Identify which cell holds the provided text, then report its [x, y] central coordinate. 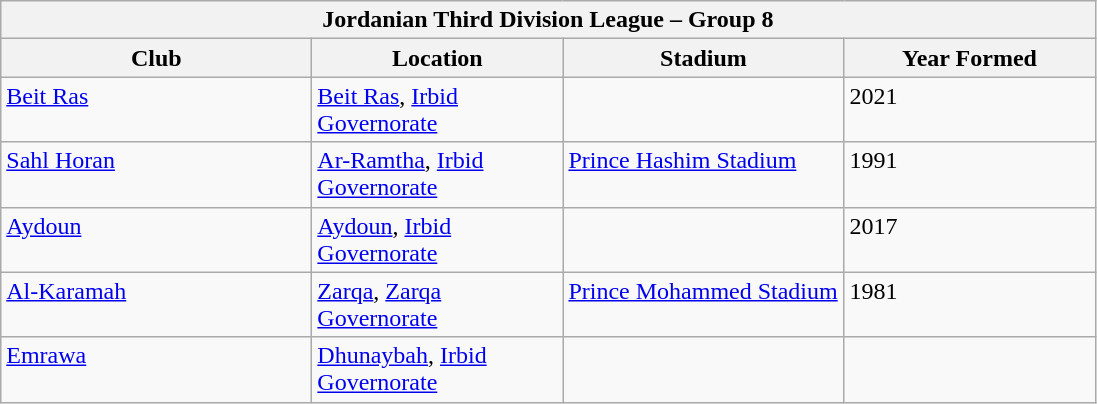
Beit Ras [156, 110]
Sahl Horan [156, 174]
Year Formed [970, 58]
2017 [970, 240]
2021 [970, 110]
Stadium [704, 58]
Location [438, 58]
Prince Mohammed Stadium [704, 304]
Jordanian Third Division League – Group 8 [548, 20]
Al-Karamah [156, 304]
Beit Ras, Irbid Governorate [438, 110]
Aydoun [156, 240]
Zarqa, Zarqa Governorate [438, 304]
Dhunaybah, Irbid Governorate [438, 370]
Club [156, 58]
1981 [970, 304]
1991 [970, 174]
Emrawa [156, 370]
Ar-Ramtha, Irbid Governorate [438, 174]
Aydoun, Irbid Governorate [438, 240]
Prince Hashim Stadium [704, 174]
